Scan for the cell matching the given text and deliver its (X, Y) coordinate at center. 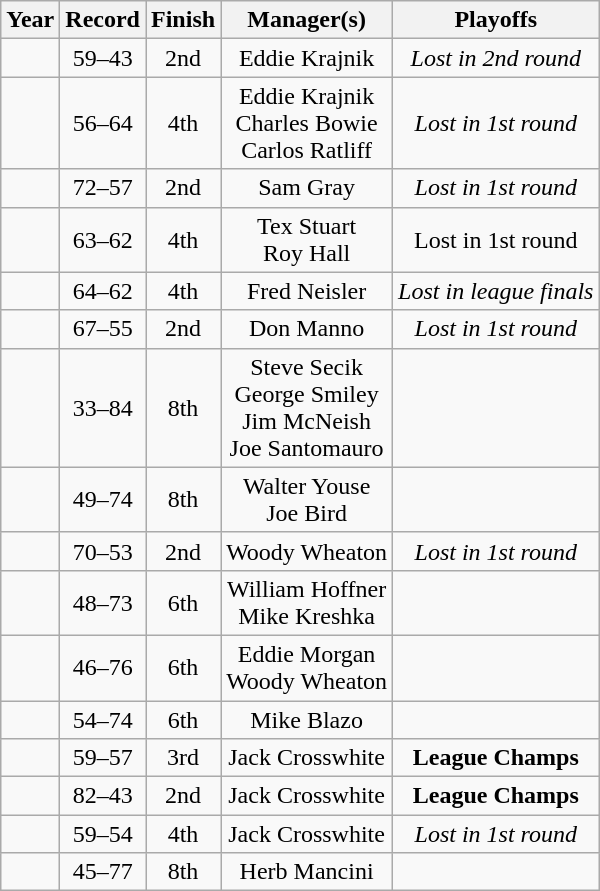
63–62 (103, 240)
Lost in league finals (496, 291)
Record (103, 20)
Woody Wheaton (307, 551)
Eddie KrajnikCharles BowieCarlos Ratliff (307, 123)
Fred Neisler (307, 291)
82–43 (103, 796)
Steve SecikGeorge SmileyJim McNeishJoe Santomauro (307, 408)
64–62 (103, 291)
Herb Mancini (307, 872)
33–84 (103, 408)
Year (30, 20)
Sam Gray (307, 188)
48–73 (103, 602)
59–43 (103, 58)
Eddie Krajnik (307, 58)
70–53 (103, 551)
Don Manno (307, 329)
46–76 (103, 668)
Tex StuartRoy Hall (307, 240)
William HoffnerMike Kreshka (307, 602)
Eddie MorganWoody Wheaton (307, 668)
67–55 (103, 329)
49–74 (103, 500)
72–57 (103, 188)
Lost in 2nd round (496, 58)
59–54 (103, 834)
54–74 (103, 719)
Manager(s) (307, 20)
Finish (184, 20)
59–57 (103, 758)
Walter YouseJoe Bird (307, 500)
Playoffs (496, 20)
56–64 (103, 123)
Mike Blazo (307, 719)
3rd (184, 758)
45–77 (103, 872)
